Scan for the cell matching the given text and deliver its (x, y) coordinate at center. 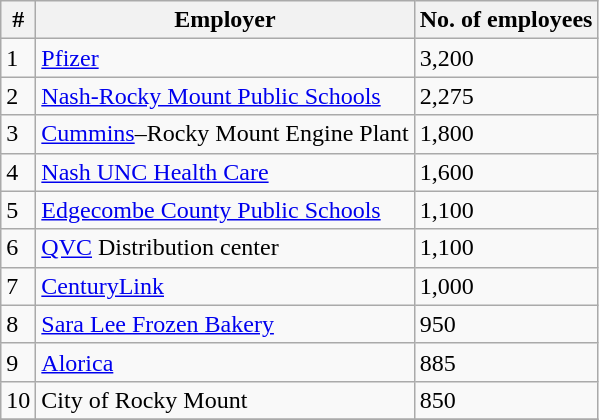
Cummins–Rocky Mount Engine Plant (225, 134)
Pfizer (225, 58)
3 (18, 134)
1,600 (506, 172)
3,200 (506, 58)
4 (18, 172)
10 (18, 400)
1,800 (506, 134)
Employer (225, 20)
Nash UNC Health Care (225, 172)
# (18, 20)
2 (18, 96)
Alorica (225, 362)
885 (506, 362)
5 (18, 210)
QVC Distribution center (225, 248)
950 (506, 324)
No. of employees (506, 20)
2,275 (506, 96)
850 (506, 400)
1 (18, 58)
CenturyLink (225, 286)
1,000 (506, 286)
Edgecombe County Public Schools (225, 210)
9 (18, 362)
8 (18, 324)
6 (18, 248)
Sara Lee Frozen Bakery (225, 324)
7 (18, 286)
City of Rocky Mount (225, 400)
Nash-Rocky Mount Public Schools (225, 96)
